Output the [X, Y] coordinate of the center of the cell containing the given text.  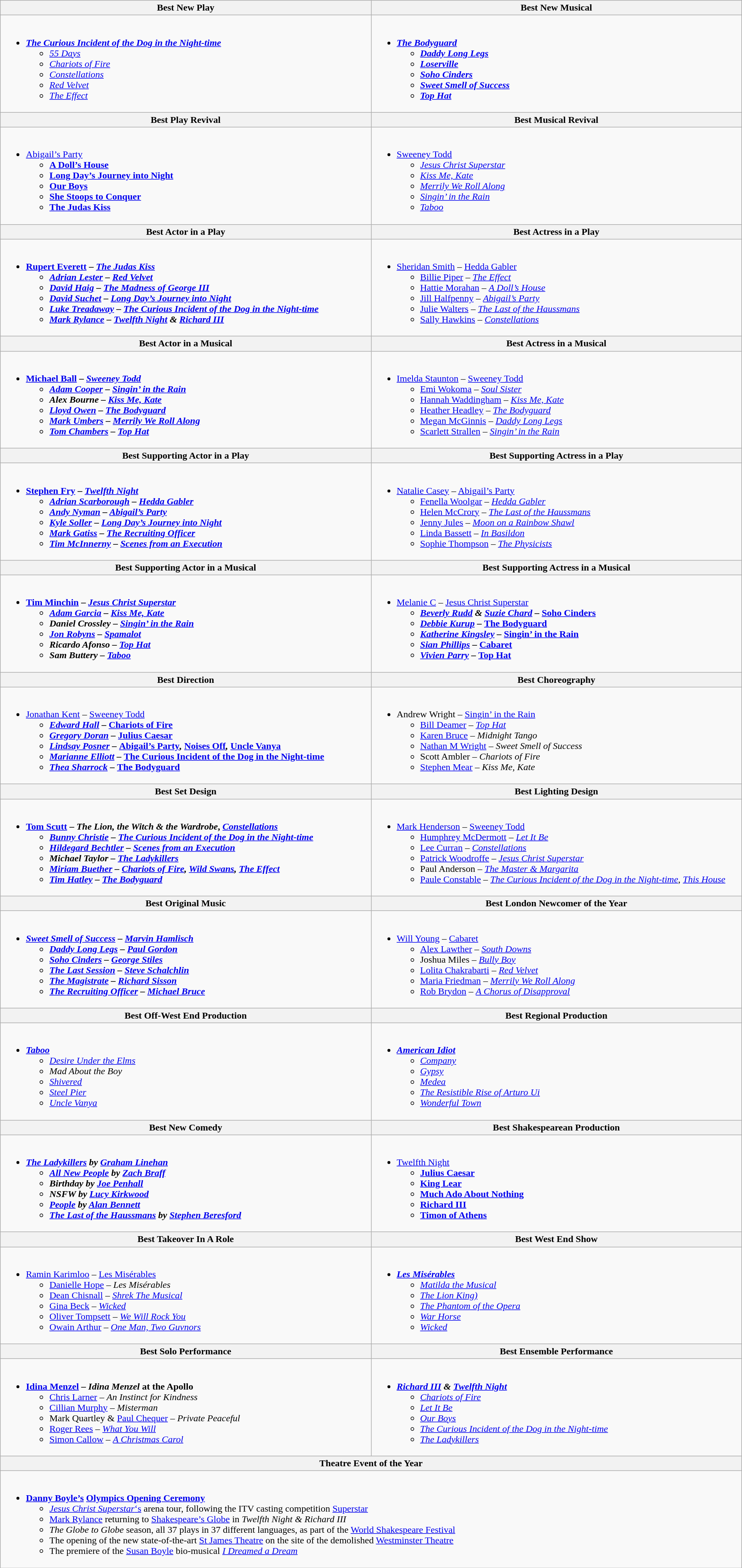
Best Supporting Actor in a Musical [185, 567]
Best Supporting Actor in a Play [185, 455]
Best New Play [185, 8]
Best Actor in a Play [185, 232]
Best West End Show [556, 1239]
American IdiotCompanyGypsyMedeaThe Resistible Rise of Arturo UiWonderful Town [556, 1071]
Best Actress in a Play [556, 232]
Best Play Revival [185, 120]
Les MisérablesMatilda the MusicalThe Lion King)The Phantom of the OperaWar HorseWicked [556, 1295]
Best New Comedy [185, 1127]
TabooDesire Under the ElmsMad About the BoyShiveredSteel PierUncle Vanya [185, 1071]
Best Original Music [185, 904]
Best Actor in a Musical [185, 344]
Best Lighting Design [556, 792]
Best Solo Performance [185, 1351]
Best Actress in a Musical [556, 344]
Best Takeover In A Role [185, 1239]
Best Musical Revival [556, 120]
Best Regional Production [556, 1015]
Best Shakespearean Production [556, 1127]
Best Set Design [185, 792]
Twelfth NightJulius CaesarKing LearMuch Ado About NothingRichard IIITimon of Athens [556, 1183]
Best Supporting Actress in a Musical [556, 567]
Best Off-West End Production [185, 1015]
Best Ensemble Performance [556, 1351]
Richard III & Twelfth NightChariots of FireLet It BeOur BoysThe Curious Incident of the Dog in the Night-timeThe Ladykillers [556, 1407]
Best Supporting Actress in a Play [556, 455]
Sweeney Todd Jesus Christ SuperstarKiss Me, KateMerrily We Roll AlongSingin’ in the RainTaboo [556, 176]
Best Direction [185, 680]
Best London Newcomer of the Year [556, 904]
Theatre Event of the Year [371, 1463]
The Bodyguard Daddy Long LegsLoservilleSoho CindersSweet Smell of SuccessTop Hat [556, 64]
Best New Musical [556, 8]
The Curious Incident of the Dog in the Night-time55 DaysChariots of FireConstellationsRed VelvetThe Effect [185, 64]
Abigail’s PartyA Doll’s HouseLong Day’s Journey into NightOur BoysShe Stoops to ConquerThe Judas Kiss [185, 176]
Best Choreography [556, 680]
